Locate the cell with the specified text and output its [X, Y] center coordinate. 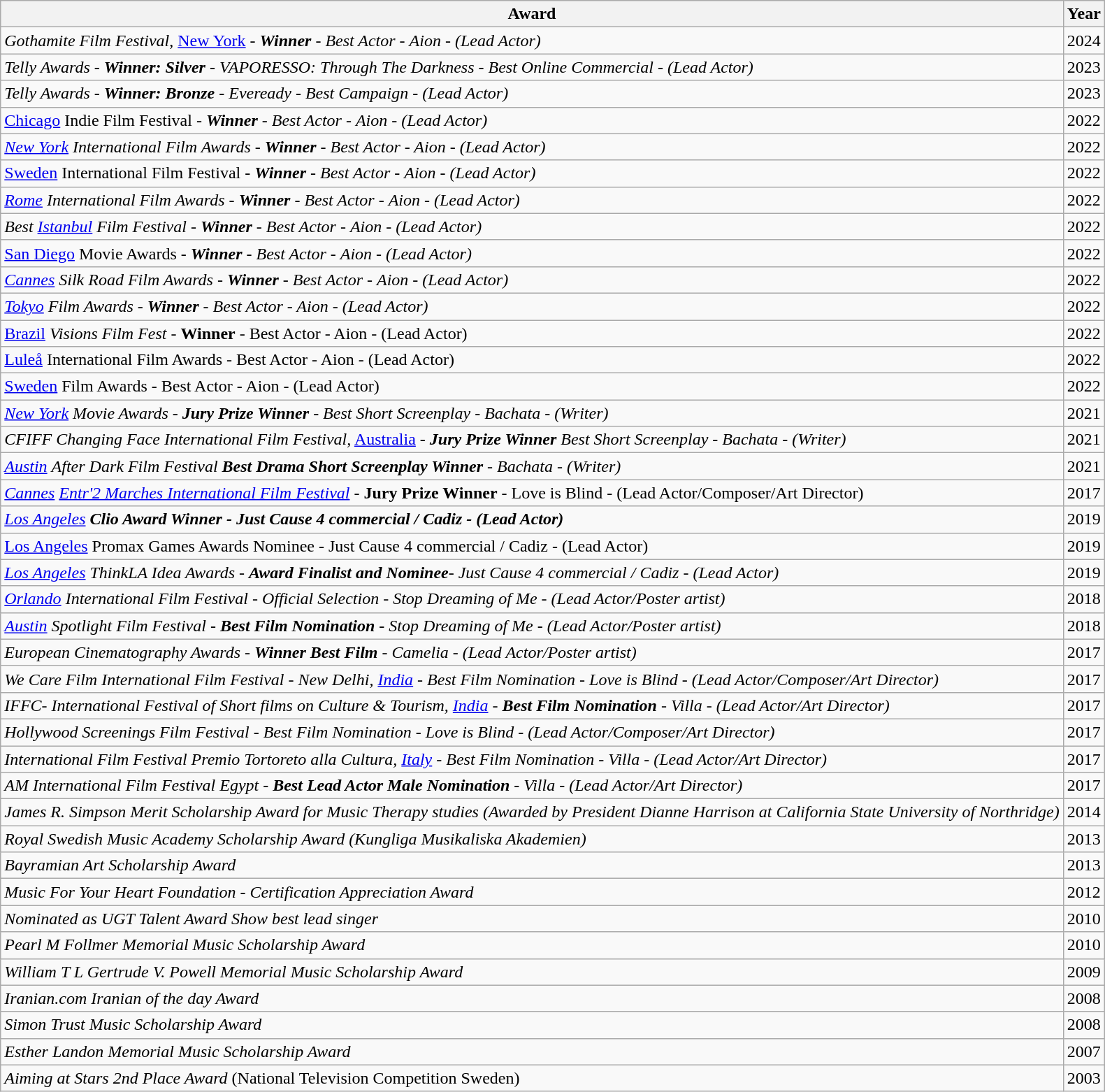
CFIFF Changing Face International Film Festival, Australia - Jury Prize Winner Best Short Screenplay - Bachata - (Writer) [533, 440]
Iranian.com Iranian of the day Award [533, 998]
Sweden International Film Festival - Winner - Best Actor - Aion - (Lead Actor) [533, 173]
Best Istanbul Film Festival - Winner - Best Actor - Aion - (Lead Actor) [533, 227]
Rome International Film Awards - Winner - Best Actor - Aion - (Lead Actor) [533, 200]
Los Angeles Clio Award Winner - Just Cause 4 commercial / Cadiz - (Lead Actor) [533, 519]
Royal Swedish Music Academy Scholarship Award (Kungliga Musikaliska Akademien) [533, 839]
Los Angeles ThinkLA Idea Awards - Award Finalist and Nominee- Just Cause 4 commercial / Cadiz - (Lead Actor) [533, 573]
Austin After Dark Film Festival Best Drama Short Screenplay Winner - Bachata - (Writer) [533, 466]
Chicago Indie Film Festival - Winner - Best Actor - Aion - (Lead Actor) [533, 120]
Luleå International Film Awards - Best Actor - Aion - (Lead Actor) [533, 360]
Telly Awards - Winner: Bronze - Eveready - Best Campaign - (Lead Actor) [533, 94]
2007 [1083, 1051]
AM International Film Festival Egypt - Best Lead Actor Male Nomination - Villa - (Lead Actor/Art Director) [533, 786]
Aiming at Stars 2nd Place Award (National Television Competition Sweden) [533, 1078]
2024 [1083, 41]
Nominated as UGT Talent Award Show best lead singer [533, 919]
Sweden Film Awards - Best Actor - Aion - (Lead Actor) [533, 387]
Simon Trust Music Scholarship Award [533, 1025]
Bayramian Art Scholarship Award [533, 865]
We Care Film International Film Festival - New Delhi, India - Best Film Nomination - Love is Blind - (Lead Actor/Composer/Art Director) [533, 679]
IFFC- International Festival of Short films on Culture & Tourism, India - Best Film Nomination - Villa - (Lead Actor/Art Director) [533, 705]
Hollywood Screenings Film Festival - Best Film Nomination - Love is Blind - (Lead Actor/Composer/Art Director) [533, 732]
Los Angeles Promax Games Awards Nominee - Just Cause 4 commercial / Cadiz - (Lead Actor) [533, 546]
San Diego Movie Awards - Winner - Best Actor - Aion - (Lead Actor) [533, 253]
2009 [1083, 972]
Orlando International Film Festival - Official Selection - Stop Dreaming of Me - (Lead Actor/Poster artist) [533, 599]
International Film Festival Premio Tortoreto alla Cultura, Italy - Best Film Nomination - Villa - (Lead Actor/Art Director) [533, 759]
Cannes Silk Road Film Awards - Winner - Best Actor - Aion - (Lead Actor) [533, 280]
New York International Film Awards - Winner - Best Actor - Aion - (Lead Actor) [533, 147]
European Cinematography Awards - Winner Best Film - Camelia - (Lead Actor/Poster artist) [533, 652]
Pearl M Follmer Memorial Music Scholarship Award [533, 945]
2012 [1083, 892]
Year [1083, 14]
2014 [1083, 812]
Music For Your Heart Foundation - Certification Appreciation Award [533, 892]
2003 [1083, 1078]
Telly Awards - Winner: Silver - VAPORESSO: Through The Darkness - Best Online Commercial - (Lead Actor) [533, 67]
New York Movie Awards - Jury Prize Winner - Best Short Screenplay - Bachata - (Writer) [533, 413]
Austin Spotlight Film Festival - Best Film Nomination - Stop Dreaming of Me - (Lead Actor/Poster artist) [533, 626]
Award [533, 14]
Esther Landon Memorial Music Scholarship Award [533, 1051]
Brazil Visions Film Fest - Winner - Best Actor - Aion - (Lead Actor) [533, 333]
William T L Gertrude V. Powell Memorial Music Scholarship Award [533, 972]
Tokyo Film Awards - Winner - Best Actor - Aion - (Lead Actor) [533, 306]
Cannes Entr'2 Marches International Film Festival - Jury Prize Winner - Love is Blind - (Lead Actor/Composer/Art Director) [533, 493]
Gothamite Film Festival, New York - Winner - Best Actor - Aion - (Lead Actor) [533, 41]
